Return [x, y] of the center of cell containing provided text 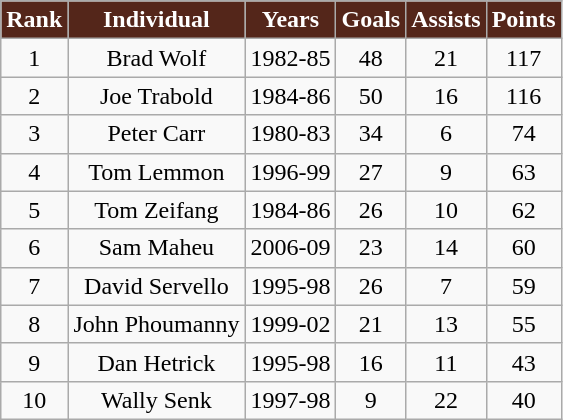
8 [34, 324]
Points [524, 20]
40 [524, 400]
74 [524, 134]
62 [524, 210]
1 [34, 58]
11 [446, 362]
Assists [446, 20]
John Phoumanny [156, 324]
Wally Senk [156, 400]
Joe Trabold [156, 96]
David Servello [156, 286]
Brad Wolf [156, 58]
Dan Hetrick [156, 362]
22 [446, 400]
Goals [371, 20]
Tom Zeifang [156, 210]
3 [34, 134]
4 [34, 172]
1980-83 [290, 134]
14 [446, 248]
Peter Carr [156, 134]
Tom Lemmon [156, 172]
59 [524, 286]
34 [371, 134]
5 [34, 210]
2 [34, 96]
1996-99 [290, 172]
116 [524, 96]
60 [524, 248]
1982-85 [290, 58]
48 [371, 58]
117 [524, 58]
Years [290, 20]
63 [524, 172]
27 [371, 172]
Rank [34, 20]
Individual [156, 20]
13 [446, 324]
Sam Maheu [156, 248]
43 [524, 362]
23 [371, 248]
2006-09 [290, 248]
55 [524, 324]
1999-02 [290, 324]
1997-98 [290, 400]
50 [371, 96]
